Detect which cell encompasses the target text, then output its (x, y) center coordinate. 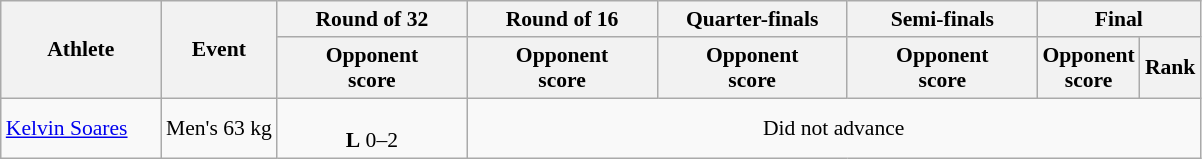
Final (1118, 19)
Athlete (81, 50)
Round of 16 (562, 19)
Men's 63 kg (219, 128)
Did not advance (834, 128)
Round of 32 (372, 19)
Kelvin Soares (81, 128)
L 0–2 (372, 128)
Event (219, 50)
Rank (1170, 68)
Quarter-finals (752, 19)
Semi-finals (942, 19)
